From the cell containing the given text, extract its center point as (x, y) coordinate. 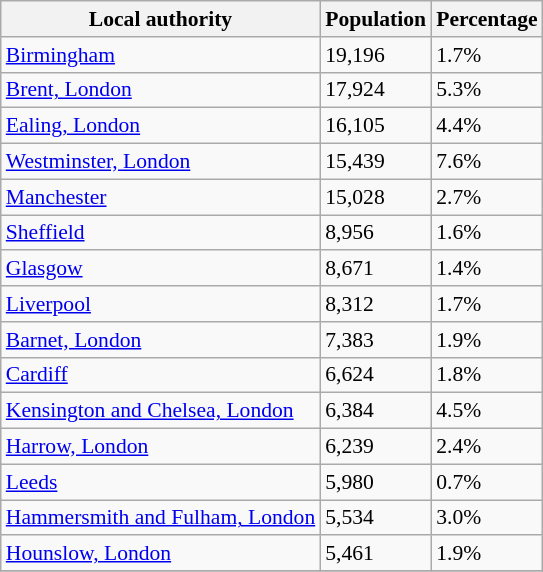
5,534 (376, 518)
17,924 (376, 90)
2.7% (487, 197)
19,196 (376, 55)
5.3% (487, 90)
Population (376, 19)
Westminster, London (161, 162)
8,671 (376, 269)
Local authority (161, 19)
7.6% (487, 162)
1.4% (487, 269)
5,980 (376, 482)
4.5% (487, 411)
6,384 (376, 411)
Ealing, London (161, 126)
2.4% (487, 447)
15,439 (376, 162)
7,383 (376, 340)
Kensington and Chelsea, London (161, 411)
8,956 (376, 233)
6,624 (376, 375)
Glasgow (161, 269)
15,028 (376, 197)
0.7% (487, 482)
Hounslow, London (161, 554)
Liverpool (161, 304)
Barnet, London (161, 340)
1.8% (487, 375)
6,239 (376, 447)
8,312 (376, 304)
Hammersmith and Fulham, London (161, 518)
Sheffield (161, 233)
3.0% (487, 518)
Percentage (487, 19)
Brent, London (161, 90)
Manchester (161, 197)
16,105 (376, 126)
Birmingham (161, 55)
5,461 (376, 554)
1.6% (487, 233)
4.4% (487, 126)
Harrow, London (161, 447)
Leeds (161, 482)
Cardiff (161, 375)
